Identify which cell holds the provided text, then report its (x, y) central coordinate. 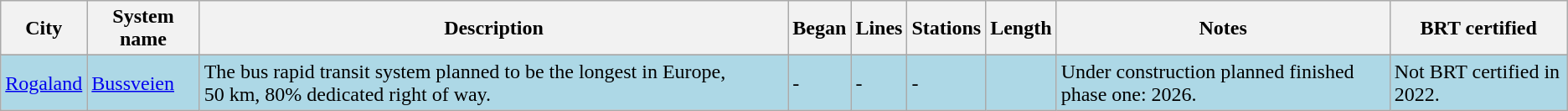
BRT certified (1478, 29)
Under construction planned finished phase one: 2026. (1223, 82)
Lines (879, 29)
Not BRT certified in 2022. (1478, 82)
System name (143, 29)
Description (494, 29)
Began (819, 29)
Notes (1223, 29)
City (44, 29)
Bussveien (143, 82)
Length (1021, 29)
Stations (946, 29)
Rogaland (44, 82)
The bus rapid transit system planned to be the longest in Europe, 50 km, 80% dedicated right of way. (494, 82)
